Detect which cell encompasses the target text, then output its (X, Y) center coordinate. 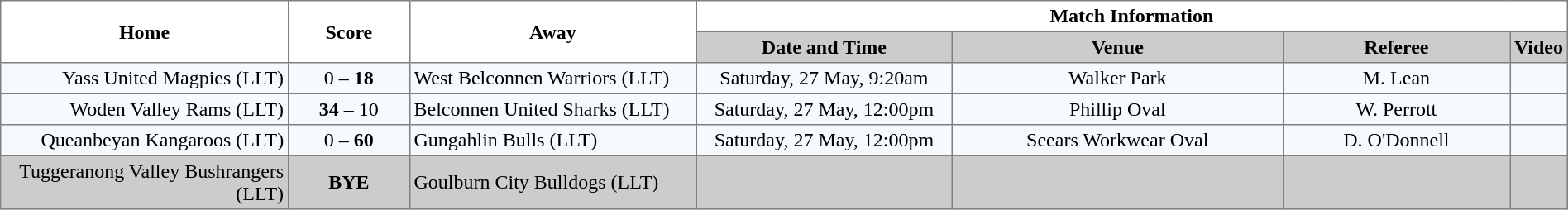
Home (145, 31)
Queanbeyan Kangaroos (LLT) (145, 141)
Goulburn City Bulldogs (LLT) (552, 182)
0 – 60 (349, 141)
Phillip Oval (1117, 109)
Venue (1117, 47)
Score (349, 31)
Date and Time (825, 47)
0 – 18 (349, 79)
34 – 10 (349, 109)
Belconnen United Sharks (LLT) (552, 109)
Saturday, 27 May, 9:20am (825, 79)
D. O'Donnell (1396, 141)
Tuggeranong Valley Bushrangers (LLT) (145, 182)
Video (1539, 47)
Gungahlin Bulls (LLT) (552, 141)
Seears Workwear Oval (1117, 141)
Referee (1396, 47)
West Belconnen Warriors (LLT) (552, 79)
BYE (349, 182)
Walker Park (1117, 79)
Match Information (1132, 17)
Away (552, 31)
Yass United Magpies (LLT) (145, 79)
Woden Valley Rams (LLT) (145, 109)
W. Perrott (1396, 109)
M. Lean (1396, 79)
